Search for the cell housing the specified text and yield its [X, Y] center coordinate. 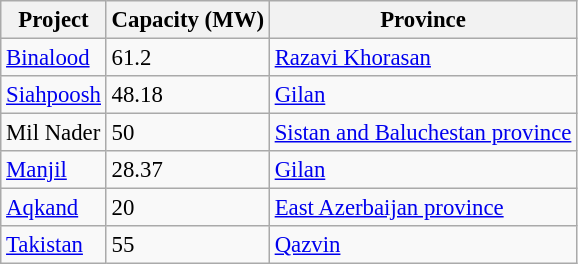
Qazvin [422, 245]
Sistan and Baluchestan province [422, 133]
55 [188, 245]
East Azerbaijan province [422, 208]
Capacity (MW) [188, 20]
Mil Nader [54, 133]
61.2 [188, 58]
Siahpoosh [54, 95]
20 [188, 208]
Razavi Khorasan [422, 58]
Province [422, 20]
Aqkand [54, 208]
48.18 [188, 95]
Project [54, 20]
Binalood [54, 58]
Takistan [54, 245]
28.37 [188, 170]
Manjil [54, 170]
50 [188, 133]
